Detect which cell encompasses the target text, then output its [x, y] center coordinate. 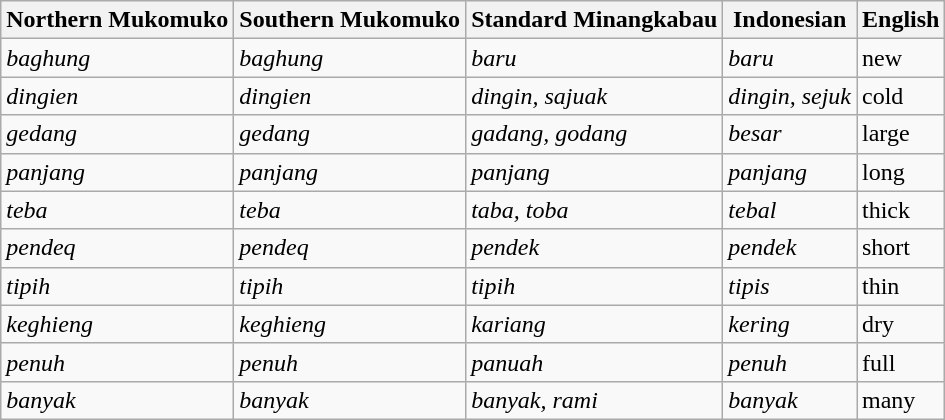
cold [900, 96]
kariang [594, 324]
tebal [790, 210]
thin [900, 286]
besar [790, 134]
short [900, 248]
new [900, 58]
many [900, 400]
Northern Mukomuko [118, 20]
taba, toba [594, 210]
kering [790, 324]
long [900, 172]
Southern Mukomuko [350, 20]
Standard Minangkabau [594, 20]
large [900, 134]
tipis [790, 286]
full [900, 362]
dry [900, 324]
gadang, godang [594, 134]
dingin, sajuak [594, 96]
thick [900, 210]
banyak, rami [594, 400]
panuah [594, 362]
dingin, sejuk [790, 96]
English [900, 20]
Indonesian [790, 20]
